Determine the [x, y] coordinate at the center of the cell enclosing the given text.  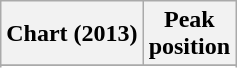
Chart (2013) [72, 34]
Peakposition [189, 34]
